Find where the given text appears and provide that cell's center as [X, Y] coordinate. 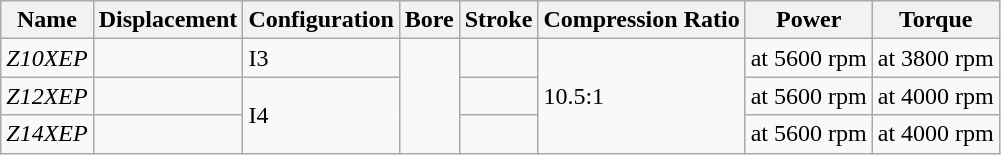
Configuration [321, 20]
Z10XEP [47, 58]
Torque [936, 20]
I3 [321, 58]
Compression Ratio [642, 20]
Displacement [168, 20]
Z12XEP [47, 96]
Bore [429, 20]
10.5:1 [642, 96]
at 3800 rpm [936, 58]
Power [808, 20]
Stroke [498, 20]
Z14XEP [47, 134]
I4 [321, 115]
Name [47, 20]
